Return [x, y] of the center of cell containing provided text 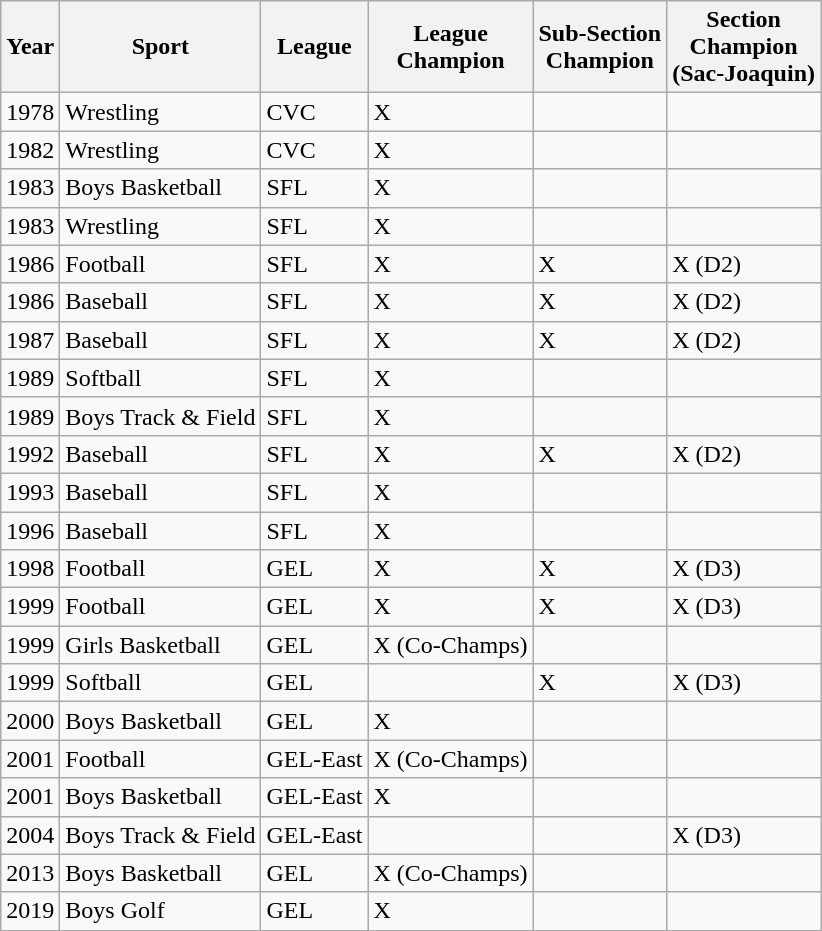
1978 [30, 112]
1987 [30, 340]
1996 [30, 531]
2019 [30, 911]
1993 [30, 492]
Boys Golf [160, 911]
LeagueChampion [450, 47]
1992 [30, 454]
League [314, 47]
SectionChampion(Sac-Joaquin) [744, 47]
Sport [160, 47]
Girls Basketball [160, 645]
Year [30, 47]
2000 [30, 721]
2004 [30, 835]
2013 [30, 873]
1982 [30, 150]
1998 [30, 569]
Sub-SectionChampion [600, 47]
